Provide the [x, y] coordinate of the cell's center where the given text is located.  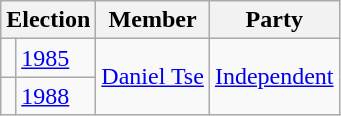
Election [48, 20]
1985 [56, 58]
Member [153, 20]
Party [274, 20]
Daniel Tse [153, 77]
Independent [274, 77]
1988 [56, 96]
